Determine the [X, Y] coordinate at the center of the cell enclosing the given text.  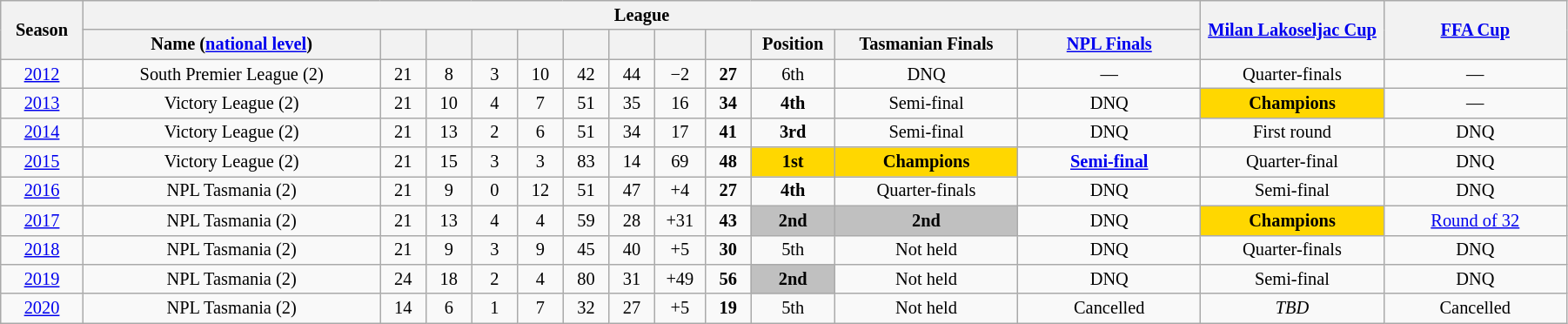
2012 [42, 74]
Season [42, 30]
59 [586, 220]
1 [494, 308]
Milan Lakoseljac Cup [1292, 30]
35 [632, 103]
Tasmanian Finals [926, 44]
44 [632, 74]
18 [449, 279]
FFA Cup [1475, 30]
80 [586, 279]
16 [680, 103]
−2 [680, 74]
24 [404, 279]
2014 [42, 132]
12 [541, 191]
2018 [42, 250]
2019 [42, 279]
83 [586, 162]
Quarter-final [1292, 162]
15 [449, 162]
3rd [793, 132]
43 [727, 220]
South Premier League (2) [231, 74]
32 [586, 308]
8 [449, 74]
League [642, 15]
6th [793, 74]
1st [793, 162]
30 [727, 250]
48 [727, 162]
17 [680, 132]
28 [632, 220]
2013 [42, 103]
19 [727, 308]
Round of 32 [1475, 220]
56 [727, 279]
40 [632, 250]
NPL Finals [1109, 44]
2016 [42, 191]
TBD [1292, 308]
41 [727, 132]
0 [494, 191]
+31 [680, 220]
Position [793, 44]
2017 [42, 220]
42 [586, 74]
+4 [680, 191]
2020 [42, 308]
First round [1292, 132]
+49 [680, 279]
Name (national level) [231, 44]
69 [680, 162]
2015 [42, 162]
45 [586, 250]
31 [632, 279]
47 [632, 191]
